Locate the cell with the specified text and output its [x, y] center coordinate. 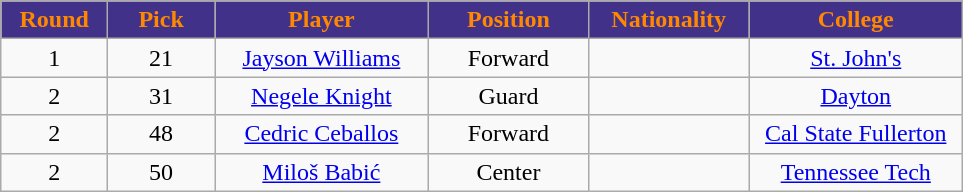
Position [508, 20]
31 [162, 96]
Player [321, 20]
Negele Knight [321, 96]
Jayson Williams [321, 58]
Nationality [669, 20]
Center [508, 172]
Pick [162, 20]
Miloš Babić [321, 172]
Tennessee Tech [856, 172]
Cal State Fullerton [856, 134]
21 [162, 58]
Round [54, 20]
48 [162, 134]
Cedric Ceballos [321, 134]
1 [54, 58]
St. John's [856, 58]
50 [162, 172]
Dayton [856, 96]
Guard [508, 96]
College [856, 20]
